Determine the [X, Y] coordinate at the center of the cell enclosing the given text.  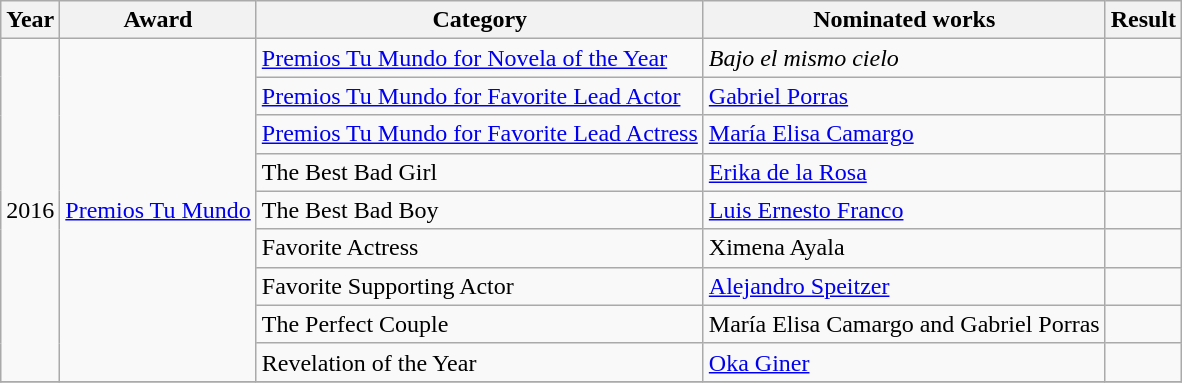
Year [30, 20]
Alejandro Speitzer [904, 286]
Luis Ernesto Franco [904, 210]
The Perfect Couple [480, 324]
Bajo el mismo cielo [904, 58]
Category [480, 20]
The Best Bad Girl [480, 172]
Premios Tu Mundo for Favorite Lead Actor [480, 96]
Favorite Supporting Actor [480, 286]
Premios Tu Mundo [158, 210]
Ximena Ayala [904, 248]
Award [158, 20]
Gabriel Porras [904, 96]
Revelation of the Year [480, 362]
Oka Giner [904, 362]
2016 [30, 210]
Erika de la Rosa [904, 172]
Result [1143, 20]
Premios Tu Mundo for Favorite Lead Actress [480, 134]
Favorite Actress [480, 248]
María Elisa Camargo [904, 134]
The Best Bad Boy [480, 210]
Nominated works [904, 20]
Premios Tu Mundo for Novela of the Year [480, 58]
María Elisa Camargo and Gabriel Porras [904, 324]
